Determine the [x, y] coordinate at the center of the cell enclosing the given text.  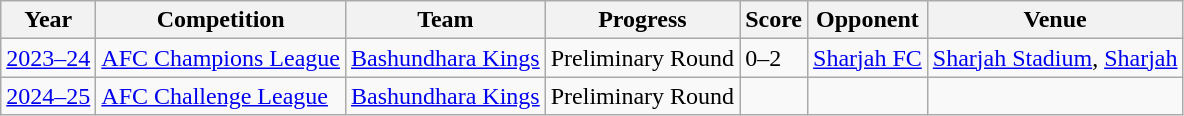
Sharjah FC [868, 58]
Sharjah Stadium, Sharjah [1055, 58]
Venue [1055, 20]
AFC Challenge League [221, 96]
Competition [221, 20]
Progress [642, 20]
2023–24 [48, 58]
0–2 [774, 58]
Score [774, 20]
Opponent [868, 20]
Year [48, 20]
AFC Champions League [221, 58]
Team [446, 20]
2024–25 [48, 96]
